Identify which cell holds the provided text, then report its (X, Y) central coordinate. 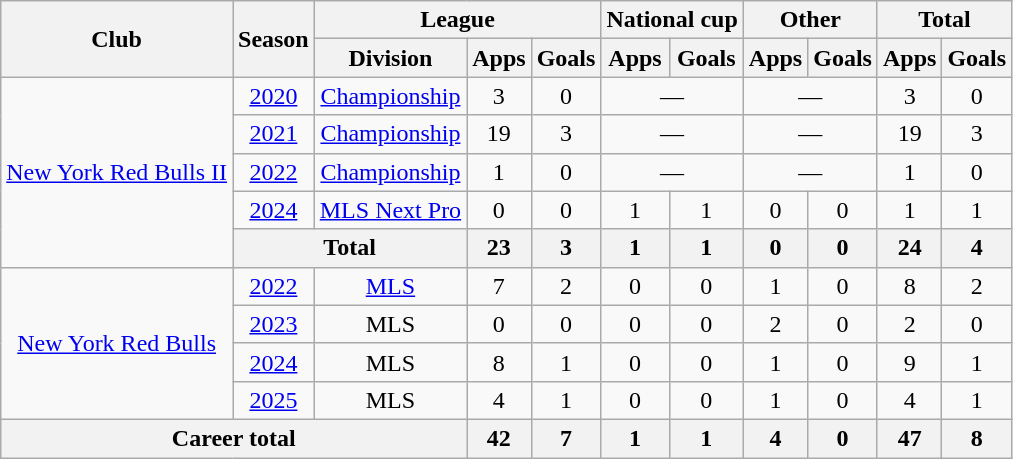
2025 (273, 400)
MLS Next Pro (390, 210)
League (458, 20)
42 (499, 438)
New York Red Bulls (117, 343)
9 (909, 362)
2021 (273, 134)
47 (909, 438)
24 (909, 248)
Division (390, 58)
New York Red Bulls II (117, 172)
2020 (273, 96)
Season (273, 39)
2023 (273, 324)
National cup (672, 20)
Club (117, 39)
Career total (234, 438)
Other (810, 20)
23 (499, 248)
